Provide the (X, Y) coordinate of the cell's center where the given text is located.  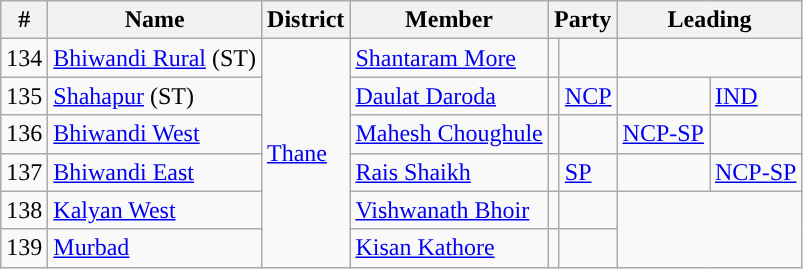
Member (449, 20)
# (24, 20)
Bhiwandi East (155, 172)
Kisan Kathore (449, 248)
IND (756, 96)
Bhiwandi West (155, 134)
136 (24, 134)
Leading (710, 20)
138 (24, 210)
SP (588, 172)
Shantaram More (449, 58)
Name (155, 20)
District (306, 20)
Vishwanath Bhoir (449, 210)
Bhiwandi Rural (ST) (155, 58)
Thane (306, 153)
Shahapur (ST) (155, 96)
Murbad (155, 248)
134 (24, 58)
135 (24, 96)
Kalyan West (155, 210)
Daulat Daroda (449, 96)
137 (24, 172)
Mahesh Choughule (449, 134)
Rais Shaikh (449, 172)
Party (582, 20)
NCP (588, 96)
139 (24, 248)
